Pinpoint the cell where the given text exists, returning its [x, y] midpoint coordinate. 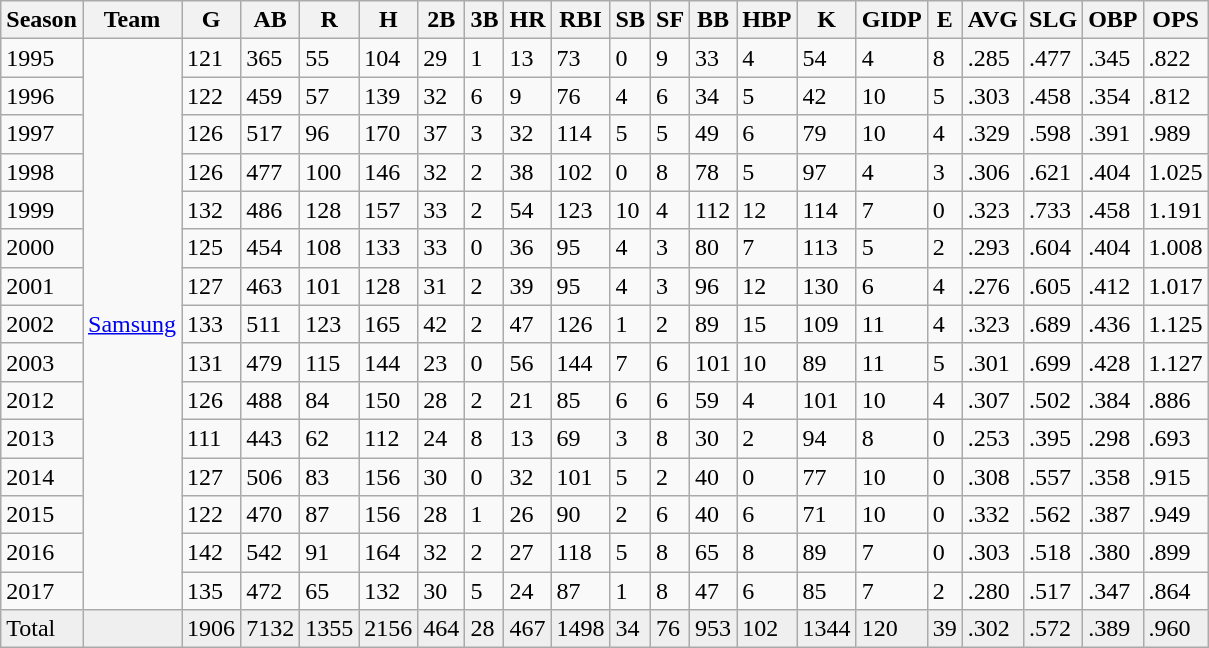
.354 [1113, 96]
1906 [212, 629]
H [388, 20]
.949 [1176, 515]
Total [42, 629]
2016 [42, 553]
.380 [1113, 553]
36 [528, 248]
.886 [1176, 400]
57 [330, 96]
1.025 [1176, 172]
1355 [330, 629]
517 [270, 134]
488 [270, 400]
7132 [270, 629]
1997 [42, 134]
2012 [42, 400]
2002 [42, 324]
90 [580, 515]
31 [442, 286]
2001 [42, 286]
Samsung [132, 324]
SLG [1054, 20]
.347 [1113, 591]
.395 [1054, 438]
1498 [580, 629]
.812 [1176, 96]
506 [270, 477]
2003 [42, 362]
71 [826, 515]
104 [388, 58]
1999 [42, 210]
.298 [1113, 438]
91 [330, 553]
73 [580, 58]
467 [528, 629]
.989 [1176, 134]
472 [270, 591]
.358 [1113, 477]
1998 [42, 172]
100 [330, 172]
121 [212, 58]
170 [388, 134]
HBP [767, 20]
131 [212, 362]
443 [270, 438]
.699 [1054, 362]
Season [42, 20]
.389 [1113, 629]
79 [826, 134]
165 [388, 324]
.302 [992, 629]
37 [442, 134]
2000 [42, 248]
.285 [992, 58]
135 [212, 591]
.915 [1176, 477]
2014 [42, 477]
1.127 [1176, 362]
78 [714, 172]
.477 [1054, 58]
118 [580, 553]
125 [212, 248]
479 [270, 362]
1.017 [1176, 286]
463 [270, 286]
.689 [1054, 324]
1.008 [1176, 248]
.899 [1176, 553]
.387 [1113, 515]
G [212, 20]
.557 [1054, 477]
.329 [992, 134]
953 [714, 629]
1.125 [1176, 324]
.301 [992, 362]
.621 [1054, 172]
56 [528, 362]
E [944, 20]
GIDP [892, 20]
15 [767, 324]
470 [270, 515]
109 [826, 324]
.605 [1054, 286]
.306 [992, 172]
94 [826, 438]
1344 [826, 629]
97 [826, 172]
477 [270, 172]
BB [714, 20]
29 [442, 58]
49 [714, 134]
2013 [42, 438]
2017 [42, 591]
.412 [1113, 286]
38 [528, 172]
157 [388, 210]
486 [270, 210]
26 [528, 515]
69 [580, 438]
.693 [1176, 438]
142 [212, 553]
K [826, 20]
3B [484, 20]
115 [330, 362]
.384 [1113, 400]
.604 [1054, 248]
2B [442, 20]
542 [270, 553]
OBP [1113, 20]
.436 [1113, 324]
.518 [1054, 553]
.502 [1054, 400]
.960 [1176, 629]
1996 [42, 96]
.308 [992, 477]
62 [330, 438]
.562 [1054, 515]
Team [132, 20]
108 [330, 248]
.864 [1176, 591]
.293 [992, 248]
120 [892, 629]
464 [442, 629]
1.191 [1176, 210]
21 [528, 400]
SF [670, 20]
SB [630, 20]
23 [442, 362]
150 [388, 400]
77 [826, 477]
164 [388, 553]
.345 [1113, 58]
80 [714, 248]
.733 [1054, 210]
459 [270, 96]
.253 [992, 438]
RBI [580, 20]
.428 [1113, 362]
84 [330, 400]
511 [270, 324]
.517 [1054, 591]
55 [330, 58]
365 [270, 58]
.276 [992, 286]
130 [826, 286]
.280 [992, 591]
59 [714, 400]
.572 [1054, 629]
454 [270, 248]
HR [528, 20]
83 [330, 477]
.822 [1176, 58]
R [330, 20]
.598 [1054, 134]
146 [388, 172]
.391 [1113, 134]
.332 [992, 515]
113 [826, 248]
2156 [388, 629]
AB [270, 20]
AVG [992, 20]
139 [388, 96]
OPS [1176, 20]
1995 [42, 58]
27 [528, 553]
.307 [992, 400]
111 [212, 438]
2015 [42, 515]
